Capture the cell that displays the provided text and extract its [x, y] central coordinate. 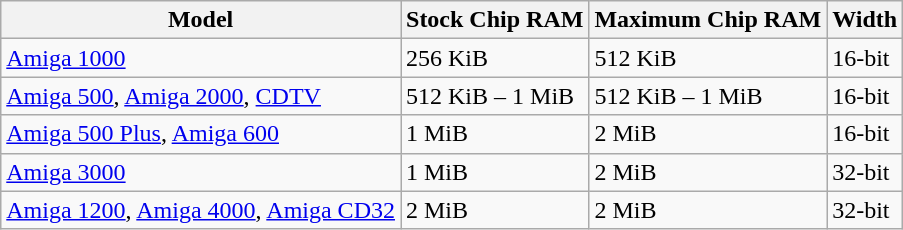
Amiga 500, Amiga 2000, CDTV [201, 96]
Amiga 500 Plus, Amiga 600 [201, 134]
Width [865, 20]
Model [201, 20]
Amiga 3000 [201, 172]
Maximum Chip RAM [708, 20]
Amiga 1200, Amiga 4000, Amiga CD32 [201, 210]
Amiga 1000 [201, 58]
Stock Chip RAM [494, 20]
256 KiB [494, 58]
512 KiB [708, 58]
